Provide the [X, Y] coordinate of the cell's center where the given text is located.  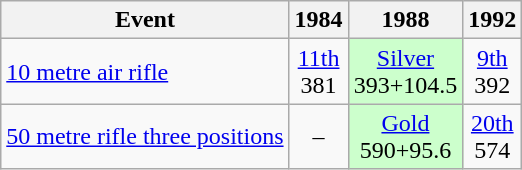
1992 [492, 20]
1988 [406, 20]
20th574 [492, 136]
10 metre air rifle [145, 72]
11th381 [318, 72]
9th392 [492, 72]
50 metre rifle three positions [145, 136]
Event [145, 20]
Silver393+104.5 [406, 72]
1984 [318, 20]
– [318, 136]
Gold590+95.6 [406, 136]
